Locate the cell with the specified text and output its [x, y] center coordinate. 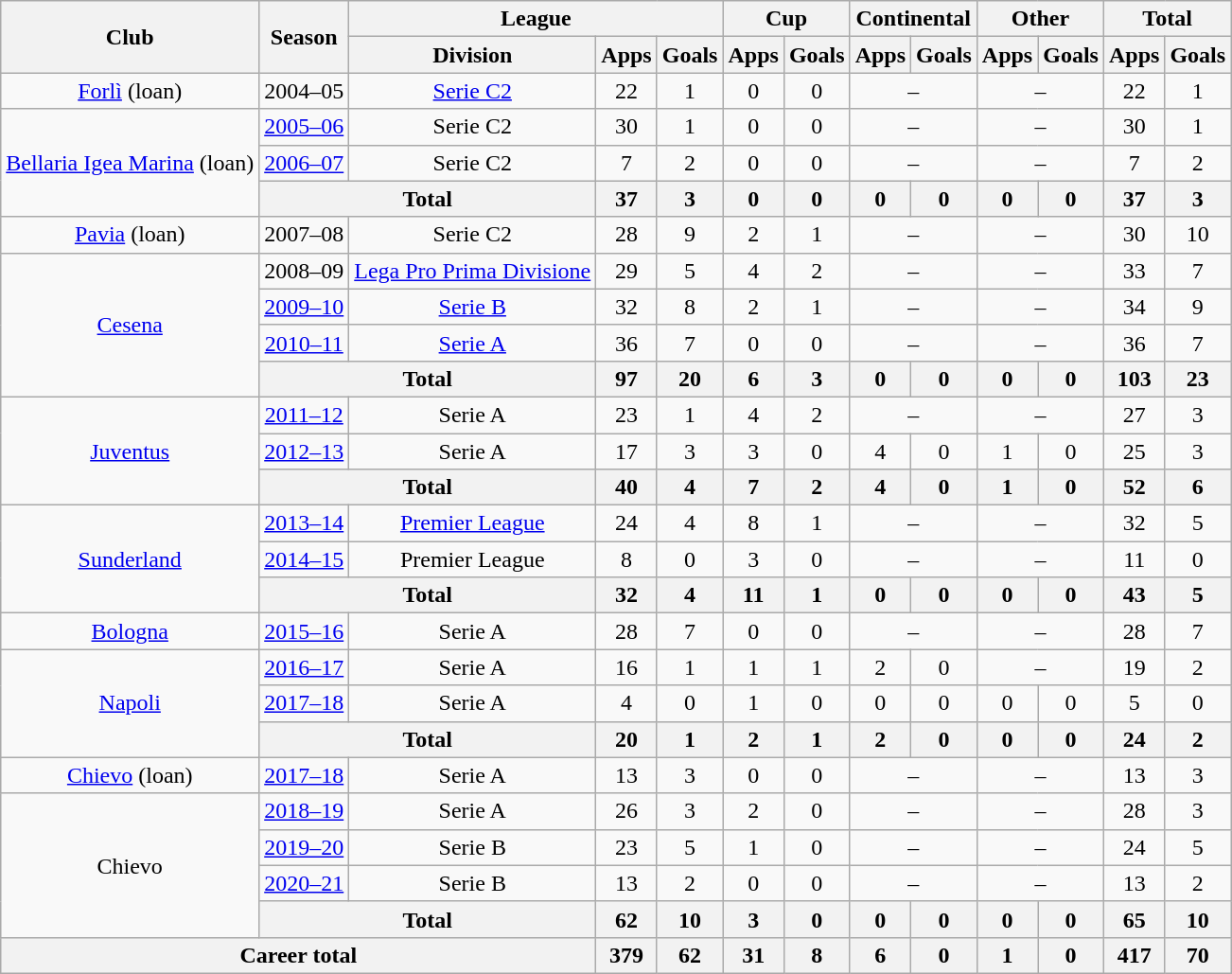
27 [1134, 415]
Cesena [131, 325]
29 [626, 271]
Career total [299, 955]
17 [626, 452]
Napoli [131, 703]
League [536, 19]
16 [626, 667]
2011–12 [305, 415]
Season [305, 37]
33 [1134, 271]
2010–11 [305, 343]
2005–06 [305, 127]
Other [1040, 19]
Juventus [131, 451]
Lega Pro Prima Divisione [473, 271]
Bellaria Igea Marina (loan) [131, 163]
2020–21 [305, 883]
2006–07 [305, 163]
Chievo (loan) [131, 775]
70 [1198, 955]
2007–08 [305, 235]
2008–09 [305, 271]
2004–05 [305, 91]
Club [131, 37]
52 [1134, 487]
417 [1134, 955]
103 [1134, 379]
2013–14 [305, 523]
31 [753, 955]
26 [626, 811]
2012–13 [305, 452]
2016–17 [305, 667]
Continental [913, 19]
2018–19 [305, 811]
65 [1134, 919]
25 [1134, 452]
Bologna [131, 631]
2015–16 [305, 631]
379 [626, 955]
19 [1134, 667]
2009–10 [305, 307]
97 [626, 379]
43 [1134, 595]
34 [1134, 307]
Pavia (loan) [131, 235]
2014–15 [305, 559]
Chievo [131, 865]
Cup [786, 19]
Forlì (loan) [131, 91]
Sunderland [131, 559]
2019–20 [305, 847]
Division [473, 55]
40 [626, 487]
